Determine the [x, y] coordinate at the center of the cell enclosing the given text.  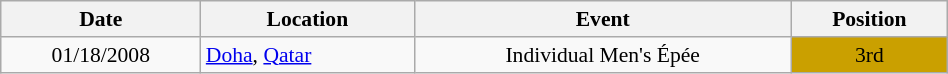
3rd [869, 55]
Position [869, 19]
01/18/2008 [101, 55]
Doha, Qatar [308, 55]
Date [101, 19]
Individual Men's Épée [602, 55]
Event [602, 19]
Location [308, 19]
